Output the (x, y) coordinate of the center of the cell containing the given text.  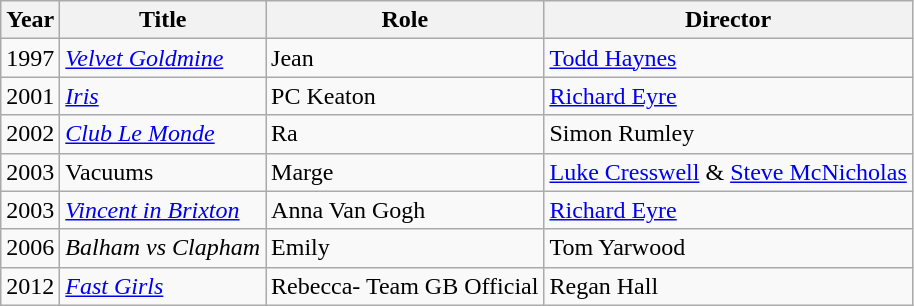
2006 (30, 248)
Vacuums (163, 172)
Title (163, 20)
Iris (163, 96)
Luke Cresswell & Steve McNicholas (728, 172)
Vincent in Brixton (163, 210)
Rebecca- Team GB Official (405, 286)
Regan Hall (728, 286)
1997 (30, 58)
Todd Haynes (728, 58)
Anna Van Gogh (405, 210)
2001 (30, 96)
Tom Yarwood (728, 248)
Balham vs Clapham (163, 248)
Ra (405, 134)
Velvet Goldmine (163, 58)
Emily (405, 248)
Year (30, 20)
Marge (405, 172)
Fast Girls (163, 286)
2012 (30, 286)
Role (405, 20)
Club Le Monde (163, 134)
Jean (405, 58)
Simon Rumley (728, 134)
2002 (30, 134)
Director (728, 20)
PC Keaton (405, 96)
